Return the (X, Y) coordinate for the center point of the cell that contains the specified text.  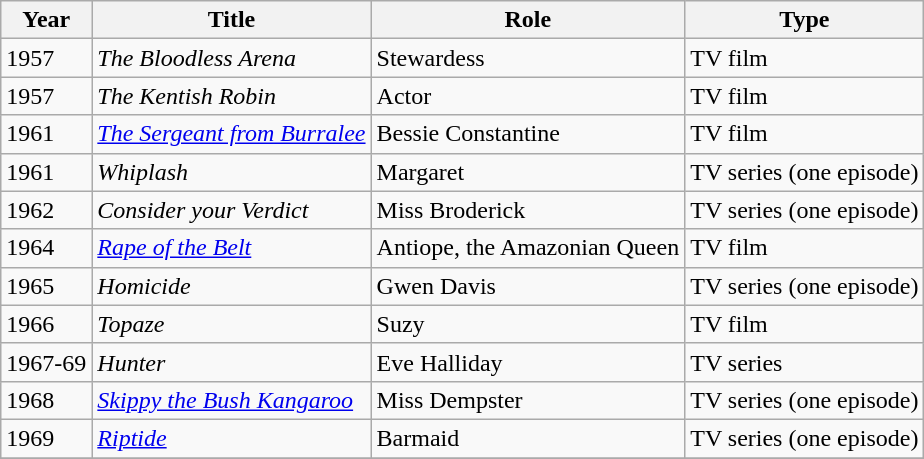
The Bloodless Arena (232, 58)
Barmaid (528, 438)
Skippy the Bush Kangaroo (232, 400)
1964 (46, 248)
1962 (46, 210)
The Kentish Robin (232, 96)
1966 (46, 324)
Homicide (232, 286)
1968 (46, 400)
Year (46, 20)
Hunter (232, 362)
Eve Halliday (528, 362)
TV series (804, 362)
Role (528, 20)
Title (232, 20)
Stewardess (528, 58)
Suzy (528, 324)
Miss Broderick (528, 210)
Topaze (232, 324)
Actor (528, 96)
Antiope, the Amazonian Queen (528, 248)
Type (804, 20)
Bessie Constantine (528, 134)
Gwen Davis (528, 286)
Whiplash (232, 172)
1967-69 (46, 362)
Rape of the Belt (232, 248)
Margaret (528, 172)
The Sergeant from Burralee (232, 134)
Consider your Verdict (232, 210)
Riptide (232, 438)
1969 (46, 438)
1965 (46, 286)
Miss Dempster (528, 400)
